Extract the (x, y) coordinate from the center of the cell holding the provided text.  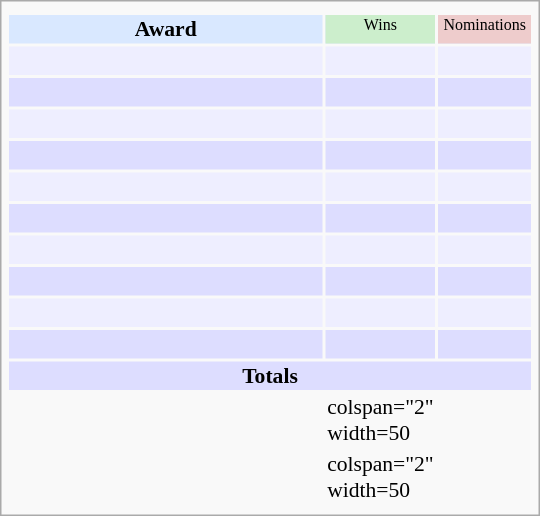
Totals (270, 375)
Wins (381, 29)
Award (166, 29)
Nominations (484, 29)
